Return the [X, Y] coordinate for the center point of the cell that contains the specified text.  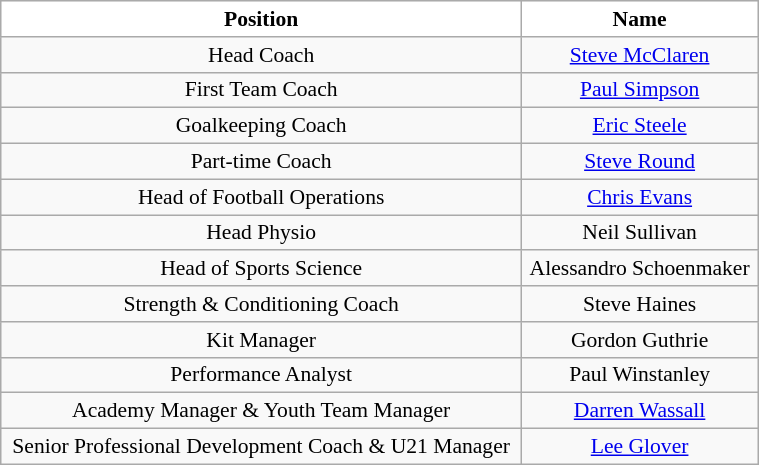
Academy Manager & Youth Team Manager [262, 411]
Head Physio [262, 233]
First Team Coach [262, 90]
Chris Evans [640, 197]
Part-time Coach [262, 162]
Gordon Guthrie [640, 340]
Senior Professional Development Coach & U21 Manager [262, 447]
Head Coach [262, 55]
Steve Haines [640, 304]
Goalkeeping Coach [262, 126]
Darren Wassall [640, 411]
Head of Football Operations [262, 197]
Kit Manager [262, 340]
Neil Sullivan [640, 233]
Paul Winstanley [640, 375]
Paul Simpson [640, 90]
Position [262, 19]
Steve Round [640, 162]
Name [640, 19]
Eric Steele [640, 126]
Steve McClaren [640, 55]
Alessandro Schoenmaker [640, 269]
Strength & Conditioning Coach [262, 304]
Lee Glover [640, 447]
Head of Sports Science [262, 269]
Performance Analyst [262, 375]
